For the text-containing cell, return its midpoint in (X, Y) coordinate format. 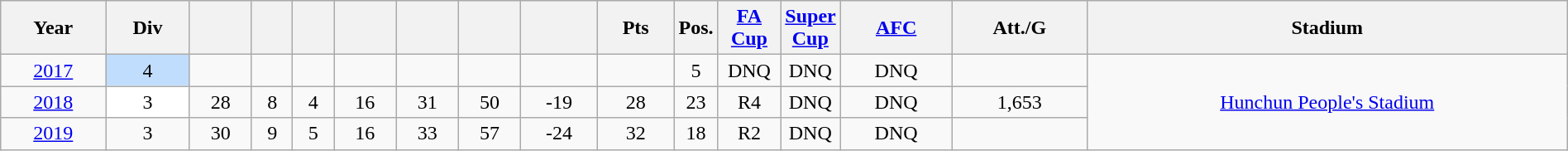
50 (490, 102)
AFC (896, 28)
Pos. (696, 28)
31 (427, 102)
Pts (635, 28)
57 (490, 134)
30 (220, 134)
9 (272, 134)
8 (272, 102)
Year (53, 28)
18 (696, 134)
2018 (53, 102)
Stadium (1327, 28)
2019 (53, 134)
R4 (749, 102)
33 (427, 134)
-19 (559, 102)
1,653 (1019, 102)
23 (696, 102)
2017 (53, 71)
Div (147, 28)
R2 (749, 134)
32 (635, 134)
-24 (559, 134)
FA Cup (749, 28)
Att./G (1019, 28)
Super Cup (810, 28)
Hunchun People's Stadium (1327, 102)
